Capture the cell that displays the provided text and extract its [x, y] central coordinate. 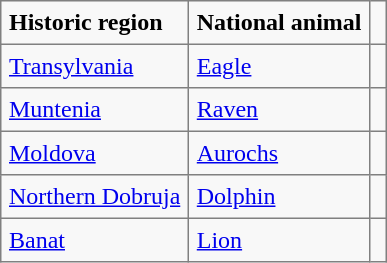
Aurochs [280, 153]
National animal [280, 23]
Banat [95, 240]
Muntenia [95, 110]
Moldova [95, 153]
Historic region [95, 23]
Eagle [280, 66]
Northern Dobruja [95, 197]
Lion [280, 240]
Raven [280, 110]
Dolphin [280, 197]
Transylvania [95, 66]
